Scan for the cell matching the given text and deliver its [X, Y] coordinate at center. 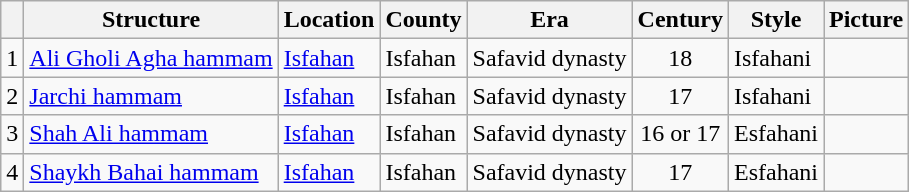
3 [12, 134]
Shah Ali hammam [151, 134]
18 [680, 58]
4 [12, 172]
2 [12, 96]
16 or 17 [680, 134]
Jarchi hammam [151, 96]
Structure [151, 20]
County [424, 20]
Century [680, 20]
Style [776, 20]
Location [329, 20]
Shaykh Bahai hammam [151, 172]
Ali Gholi Agha hammam [151, 58]
Picture [866, 20]
Era [550, 20]
1 [12, 58]
